Find where the given text appears and provide that cell's center as (x, y) coordinate. 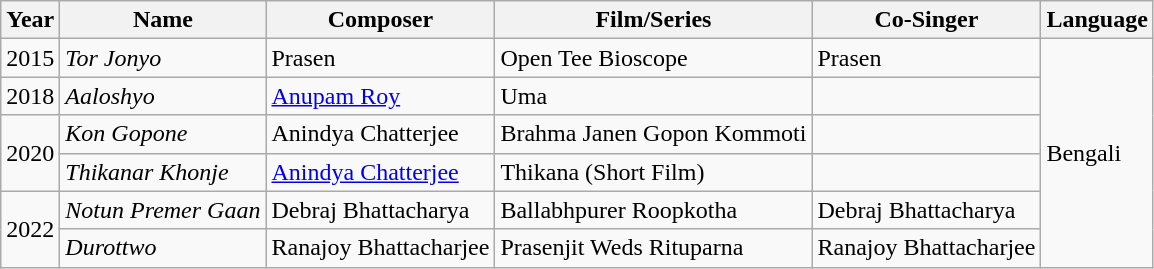
Composer (380, 20)
Bengali (1097, 153)
Prasenjit Weds Rituparna (654, 248)
Anupam Roy (380, 96)
Co-Singer (926, 20)
Kon Gopone (163, 134)
2015 (30, 58)
Notun Premer Gaan (163, 210)
Uma (654, 96)
Ballabhpurer Roopkotha (654, 210)
Language (1097, 20)
Thikana (Short Film) (654, 172)
2022 (30, 229)
Aaloshyo (163, 96)
Open Tee Bioscope (654, 58)
Film/Series (654, 20)
Name (163, 20)
Brahma Janen Gopon Kommoti (654, 134)
Durottwo (163, 248)
Thikanar Khonje (163, 172)
2018 (30, 96)
Year (30, 20)
2020 (30, 153)
Tor Jonyo (163, 58)
